For the text-containing cell, return its midpoint in [X, Y] coordinate format. 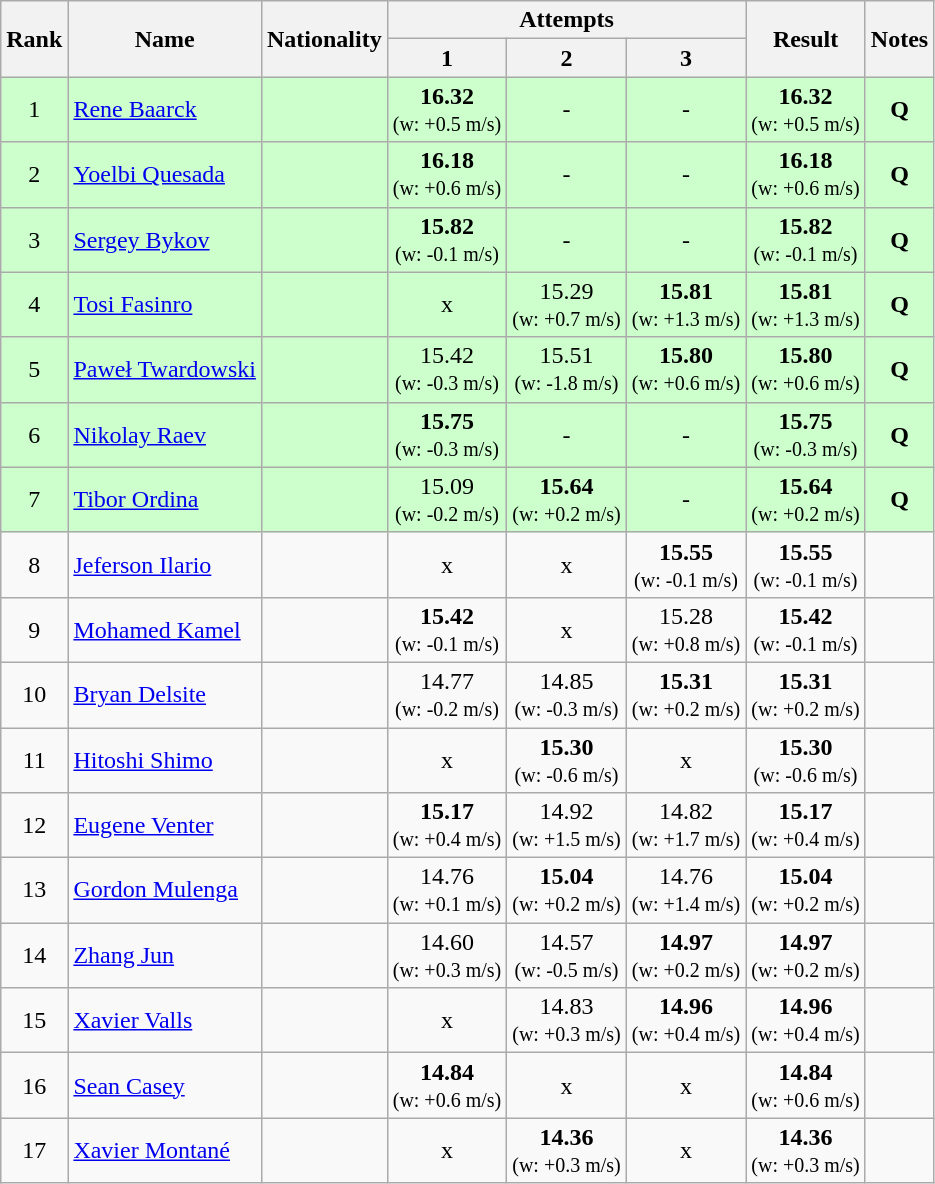
Nikolay Raev [165, 434]
15.09(w: -0.2 m/s) [447, 500]
14.92(w: +1.5 m/s) [567, 826]
Attempts [566, 20]
15.55 (w: -0.1 m/s) [806, 564]
Hitoshi Shimo [165, 760]
Sean Casey [165, 1086]
15.64(w: +0.2 m/s) [567, 500]
Bryan Delsite [165, 694]
Nationality [324, 39]
14.84(w: +0.6 m/s) [447, 1086]
15 [34, 1020]
14.82(w: +1.7 m/s) [686, 826]
14.76(w: +0.1 m/s) [447, 890]
15.42 (w: -0.1 m/s) [806, 630]
Mohamed Kamel [165, 630]
14.96 (w: +0.4 m/s) [806, 1020]
15.17(w: +0.4 m/s) [447, 826]
Sergey Bykov [165, 240]
Tibor Ordina [165, 500]
16.32(w: +0.5 m/s) [447, 110]
Gordon Mulenga [165, 890]
14.83(w: +0.3 m/s) [567, 1020]
14 [34, 956]
6 [34, 434]
10 [34, 694]
9 [34, 630]
Rene Baarck [165, 110]
16 [34, 1086]
Jeferson Ilario [165, 564]
15.29(w: +0.7 m/s) [567, 304]
15.17 (w: +0.4 m/s) [806, 826]
Eugene Venter [165, 826]
Xavier Montané [165, 1150]
14.36(w: +0.3 m/s) [567, 1150]
15.28(w: +0.8 m/s) [686, 630]
16.32 (w: +0.5 m/s) [806, 110]
15.64 (w: +0.2 m/s) [806, 500]
14.85(w: -0.3 m/s) [567, 694]
15.30(w: -0.6 m/s) [567, 760]
15.42(w: -0.3 m/s) [447, 370]
Result [806, 39]
15.04(w: +0.2 m/s) [567, 890]
15.82(w: -0.1 m/s) [447, 240]
14.36 (w: +0.3 m/s) [806, 1150]
13 [34, 890]
11 [34, 760]
14.97(w: +0.2 m/s) [686, 956]
15.31 (w: +0.2 m/s) [806, 694]
14.76(w: +1.4 m/s) [686, 890]
7 [34, 500]
15.80(w: +0.6 m/s) [686, 370]
14.57(w: -0.5 m/s) [567, 956]
16.18 (w: +0.6 m/s) [806, 174]
4 [34, 304]
Tosi Fasinro [165, 304]
15.75(w: -0.3 m/s) [447, 434]
16.18(w: +0.6 m/s) [447, 174]
15.82 (w: -0.1 m/s) [806, 240]
15.81(w: +1.3 m/s) [686, 304]
12 [34, 826]
15.31(w: +0.2 m/s) [686, 694]
Name [165, 39]
15.51(w: -1.8 m/s) [567, 370]
14.96(w: +0.4 m/s) [686, 1020]
15.30 (w: -0.6 m/s) [806, 760]
17 [34, 1150]
15.80 (w: +0.6 m/s) [806, 370]
Notes [899, 39]
14.77(w: -0.2 m/s) [447, 694]
15.55(w: -0.1 m/s) [686, 564]
15.42(w: -0.1 m/s) [447, 630]
5 [34, 370]
14.60(w: +0.3 m/s) [447, 956]
15.04 (w: +0.2 m/s) [806, 890]
8 [34, 564]
Rank [34, 39]
Yoelbi Quesada [165, 174]
Xavier Valls [165, 1020]
Zhang Jun [165, 956]
15.81 (w: +1.3 m/s) [806, 304]
15.75 (w: -0.3 m/s) [806, 434]
Paweł Twardowski [165, 370]
14.97 (w: +0.2 m/s) [806, 956]
14.84 (w: +0.6 m/s) [806, 1086]
